Scan for the cell matching the given text and deliver its (x, y) coordinate at center. 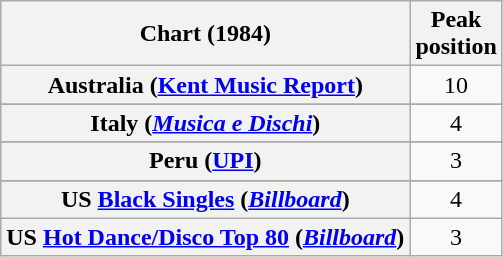
Italy (Musica e Dischi) (206, 123)
US Hot Dance/Disco Top 80 (Billboard) (206, 237)
10 (456, 85)
Chart (1984) (206, 34)
US Black Singles (Billboard) (206, 199)
Peakposition (456, 34)
Peru (UPI) (206, 161)
Australia (Kent Music Report) (206, 85)
